From the cell containing the given text, extract its center point as (x, y) coordinate. 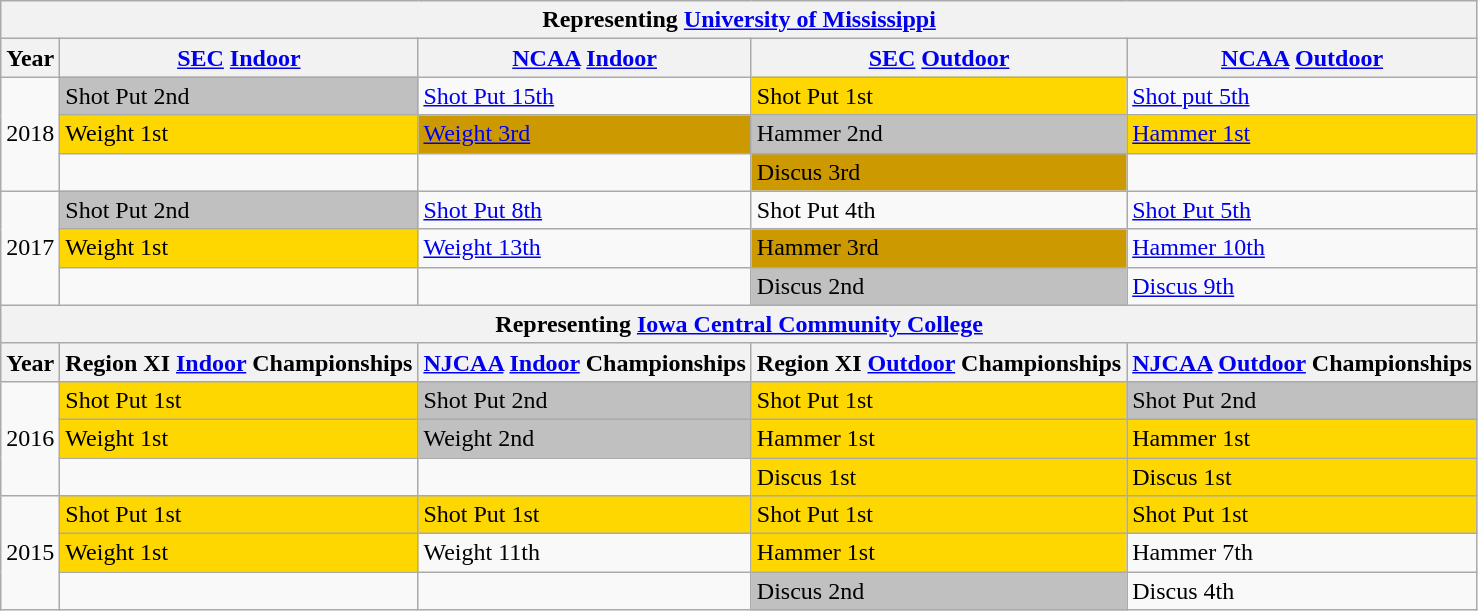
NCAA Outdoor (1302, 58)
Shot Put 8th (584, 210)
SEC Outdoor (938, 58)
SEC Indoor (239, 58)
Shot Put 4th (938, 210)
Region XI Outdoor Championships (938, 362)
2017 (30, 248)
Shot Put 15th (584, 96)
Weight 13th (584, 248)
NJCAA Indoor Championships (584, 362)
2015 (30, 553)
Representing Iowa Central Community College (740, 324)
Region XI Indoor Championships (239, 362)
Weight 2nd (584, 438)
Hammer 2nd (938, 134)
Shot put 5th (1302, 96)
Discus 4th (1302, 591)
NJCAA Outdoor Championships (1302, 362)
NCAA Indoor (584, 58)
Discus 9th (1302, 286)
Hammer 7th (1302, 553)
2016 (30, 438)
Weight 11th (584, 553)
Hammer 3rd (938, 248)
Weight 3rd (584, 134)
2018 (30, 134)
Shot Put 5th (1302, 210)
Representing University of Mississippi (740, 20)
Discus 3rd (938, 172)
Hammer 10th (1302, 248)
